Provide the (x, y) coordinate of the cell's center where the given text is located.  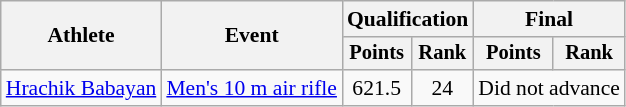
Final (549, 19)
Event (252, 36)
Did not advance (549, 88)
Qualification (408, 19)
Athlete (82, 36)
Men's 10 m air rifle (252, 88)
24 (442, 88)
621.5 (376, 88)
Hrachik Babayan (82, 88)
